From the cell containing the given text, extract its center point as (x, y) coordinate. 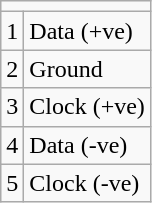
4 (12, 145)
Clock (+ve) (88, 107)
Data (-ve) (88, 145)
Clock (-ve) (88, 183)
Ground (88, 69)
Data (+ve) (88, 31)
1 (12, 31)
2 (12, 69)
5 (12, 183)
3 (12, 107)
